Capture the cell that displays the provided text and extract its (X, Y) central coordinate. 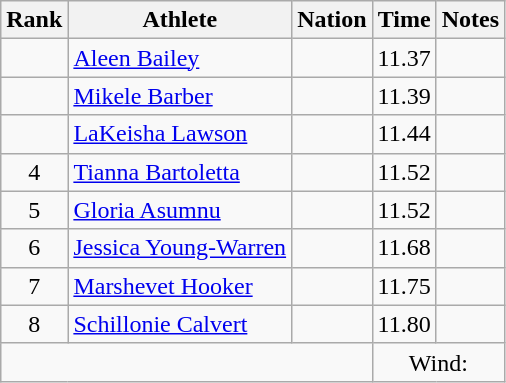
Nation (332, 20)
LaKeisha Lawson (180, 134)
Schillonie Calvert (180, 324)
11.68 (404, 248)
Marshevet Hooker (180, 286)
Gloria Asumnu (180, 210)
7 (34, 286)
Notes (470, 20)
Tianna Bartoletta (180, 172)
Mikele Barber (180, 96)
Time (404, 20)
11.37 (404, 58)
11.80 (404, 324)
Rank (34, 20)
5 (34, 210)
4 (34, 172)
Aleen Bailey (180, 58)
11.75 (404, 286)
Athlete (180, 20)
Jessica Young-Warren (180, 248)
8 (34, 324)
Wind: (438, 362)
11.44 (404, 134)
11.39 (404, 96)
6 (34, 248)
